Identify which cell holds the provided text, then report its [x, y] central coordinate. 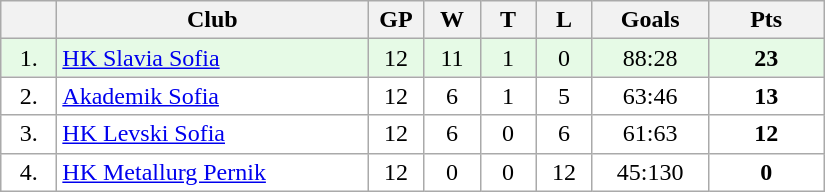
63:46 [650, 96]
W [452, 20]
HK Metallurg Pernik [212, 172]
2. [29, 96]
3. [29, 134]
Akademik Sofia [212, 96]
HK Levski Sofia [212, 134]
Pts [766, 20]
13 [766, 96]
5 [564, 96]
GP [396, 20]
23 [766, 58]
45:130 [650, 172]
HK Slavia Sofia [212, 58]
88:28 [650, 58]
Club [212, 20]
11 [452, 58]
1. [29, 58]
Goals [650, 20]
L [564, 20]
4. [29, 172]
T [508, 20]
61:63 [650, 134]
